Return (X, Y) of the center of cell containing provided text 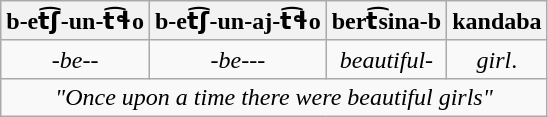
kandaba (497, 21)
-be--- (238, 59)
bert͡sina-b (386, 21)
b-et͡ʃ-un-t͡ɬo (76, 21)
girl. (497, 59)
beautiful- (386, 59)
-be-- (76, 59)
b-et͡ʃ-un-aj-t͡ɬo (238, 21)
"Once upon a time there were beautiful girls" (274, 97)
